Capture the cell that displays the provided text and extract its [x, y] central coordinate. 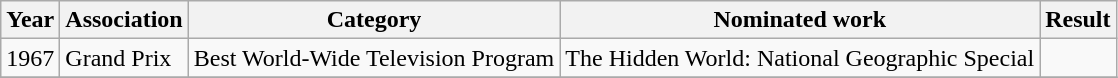
Year [30, 20]
Result [1078, 20]
Association [124, 20]
Category [374, 20]
Best World-Wide Television Program [374, 58]
Grand Prix [124, 58]
The Hidden World: National Geographic Special [800, 58]
Nominated work [800, 20]
1967 [30, 58]
